Detect which cell encompasses the target text, then output its [X, Y] center coordinate. 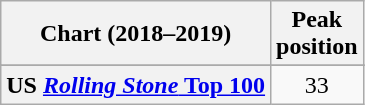
Peakposition [317, 34]
US Rolling Stone Top 100 [136, 85]
Chart (2018–2019) [136, 34]
33 [317, 85]
